Determine the [X, Y] coordinate at the center of the cell enclosing the given text.  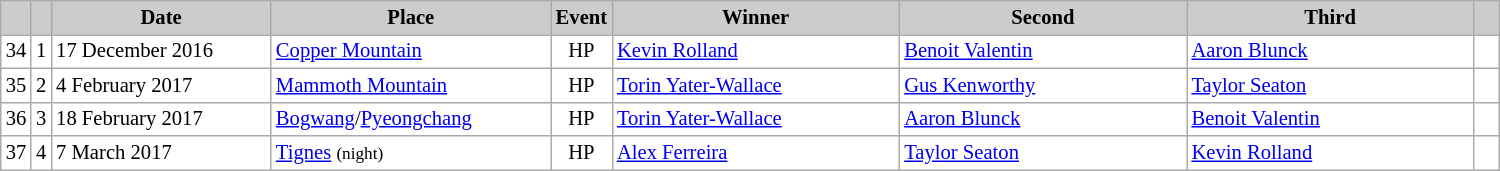
Place [411, 17]
35 [16, 85]
Third [1330, 17]
Copper Mountain [411, 51]
1 [41, 51]
37 [16, 153]
34 [16, 51]
17 December 2016 [161, 51]
Bogwang/Pyeongchang [411, 119]
Event [582, 17]
Tignes (night) [411, 153]
4 February 2017 [161, 85]
36 [16, 119]
2 [41, 85]
Gus Kenworthy [1042, 85]
18 February 2017 [161, 119]
Mammoth Mountain [411, 85]
Second [1042, 17]
7 March 2017 [161, 153]
Winner [756, 17]
3 [41, 119]
4 [41, 153]
Alex Ferreira [756, 153]
Date [161, 17]
